Return the (X, Y) coordinate for the center point of the cell that contains the specified text.  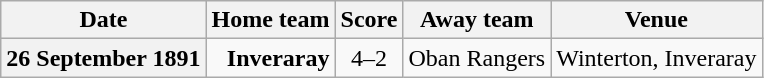
Winterton, Inveraray (656, 58)
Score (369, 20)
4–2 (369, 58)
Venue (656, 20)
26 September 1891 (104, 58)
Oban Rangers (477, 58)
Date (104, 20)
Away team (477, 20)
Home team (270, 20)
Inveraray (270, 58)
